Detect which cell encompasses the target text, then output its (x, y) center coordinate. 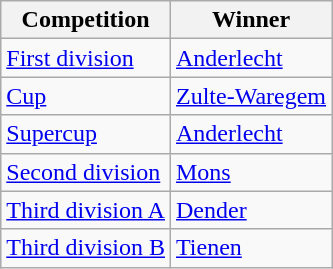
Dender (250, 210)
Mons (250, 172)
Zulte-Waregem (250, 96)
Tienen (250, 248)
First division (86, 58)
Second division (86, 172)
Winner (250, 20)
Supercup (86, 134)
Competition (86, 20)
Cup (86, 96)
Third division B (86, 248)
Third division A (86, 210)
